Provide the [X, Y] coordinate of the cell's center where the given text is located.  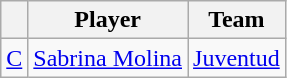
Team [237, 20]
Juventud [237, 58]
Sabrina Molina [108, 58]
C [14, 58]
Player [108, 20]
